Detect which cell encompasses the target text, then output its (x, y) center coordinate. 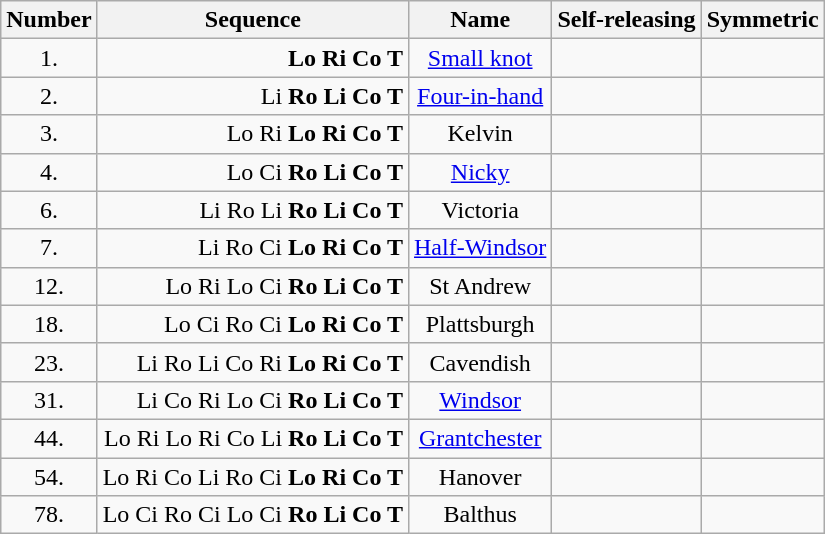
Plattsburgh (480, 324)
Lo Ri Lo Ri Co T (252, 134)
Self-releasing (626, 20)
23. (49, 362)
Four-in-hand (480, 96)
Lo Ri Lo Ci Ro Li Co T (252, 286)
Li Co Ri Lo Ci Ro Li Co T (252, 400)
2. (49, 96)
St Andrew (480, 286)
Balthus (480, 515)
Lo Ri Lo Ri Co Li Ro Li Co T (252, 438)
44. (49, 438)
54. (49, 477)
7. (49, 248)
Windsor (480, 400)
Lo Ri Co T (252, 58)
Kelvin (480, 134)
Li Ro Li Co T (252, 96)
31. (49, 400)
Symmetric (762, 20)
18. (49, 324)
Grantchester (480, 438)
Number (49, 20)
Cavendish (480, 362)
Li Ro Ci Lo Ri Co T (252, 248)
Li Ro Li Co Ri Lo Ri Co T (252, 362)
12. (49, 286)
78. (49, 515)
Nicky (480, 172)
Small knot (480, 58)
4. (49, 172)
6. (49, 210)
Lo Ci Ro Li Co T (252, 172)
Name (480, 20)
Lo Ri Co Li Ro Ci Lo Ri Co T (252, 477)
Lo Ci Ro Ci Lo Ci Ro Li Co T (252, 515)
Li Ro Li Ro Li Co T (252, 210)
Hanover (480, 477)
Victoria (480, 210)
1. (49, 58)
3. (49, 134)
Lo Ci Ro Ci Lo Ri Co T (252, 324)
Half-Windsor (480, 248)
Sequence (252, 20)
